For the text-containing cell, return its midpoint in [x, y] coordinate format. 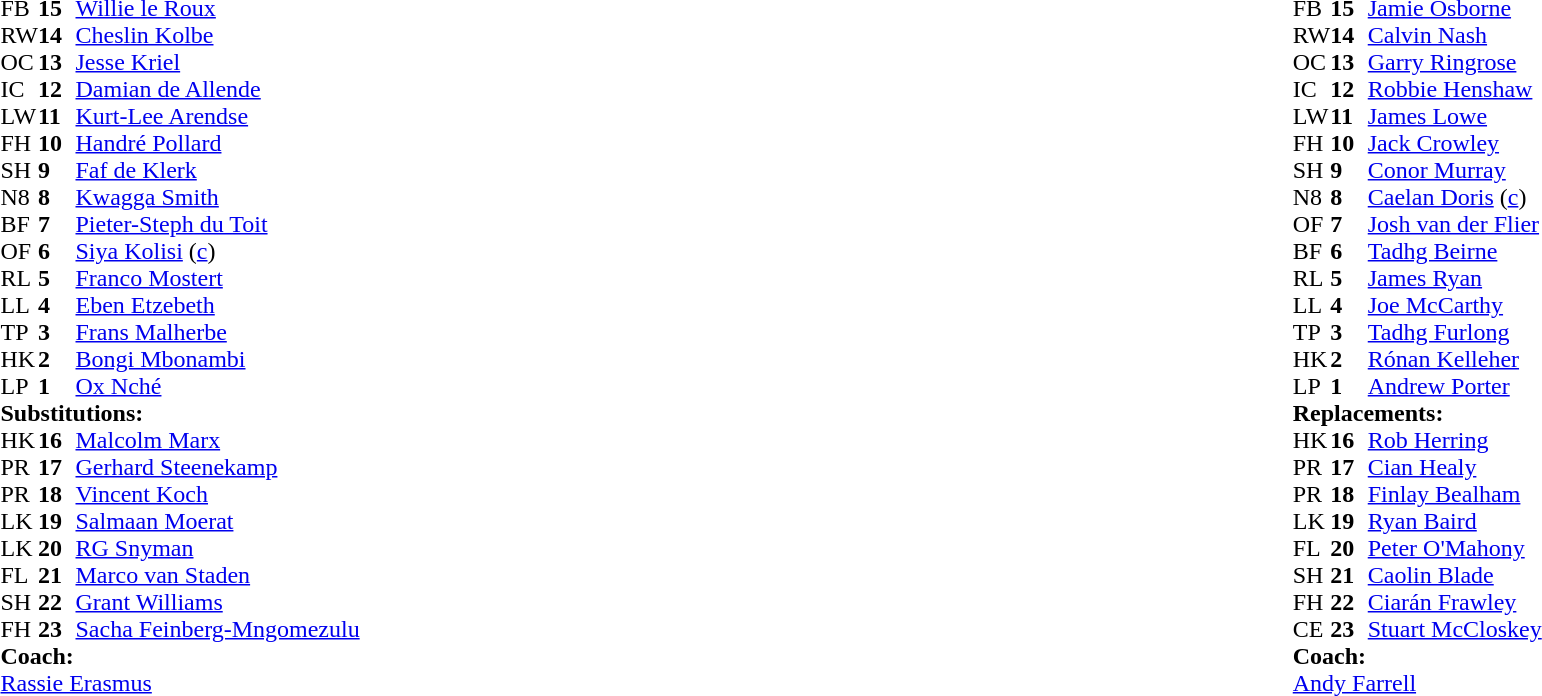
Pieter-Steph du Toit [218, 224]
Caelan Doris (c) [1455, 198]
Josh van der Flier [1455, 224]
Kwagga Smith [218, 198]
Cheslin Kolbe [218, 36]
Faf de Klerk [218, 170]
RG Snyman [218, 548]
Gerhard Steenekamp [218, 468]
Robbie Henshaw [1455, 90]
Caolin Blade [1455, 576]
Siya Kolisi (c) [218, 252]
CE [1312, 630]
Stuart McCloskey [1455, 630]
Sacha Feinberg-Mngomezulu [218, 630]
Jack Crowley [1455, 144]
Vincent Koch [218, 494]
Finlay Bealham [1455, 494]
Franco Mostert [218, 278]
Peter O'Mahony [1455, 548]
Ox Nché [218, 386]
Kurt-Lee Arendse [218, 116]
Bongi Mbonambi [218, 360]
Malcolm Marx [218, 440]
Rob Herring [1455, 440]
Joe McCarthy [1455, 306]
Garry Ringrose [1455, 62]
Replacements: [1418, 414]
Grant Williams [218, 602]
Calvin Nash [1455, 36]
Salmaan Moerat [218, 522]
Handré Pollard [218, 144]
Ryan Baird [1455, 522]
Andrew Porter [1455, 386]
Jesse Kriel [218, 62]
James Ryan [1455, 278]
Eben Etzebeth [218, 306]
Ciarán Frawley [1455, 602]
Tadhg Furlong [1455, 332]
Conor Murray [1455, 170]
Tadhg Beirne [1455, 252]
James Lowe [1455, 116]
Rónan Kelleher [1455, 360]
Cian Healy [1455, 468]
Marco van Staden [218, 576]
Frans Malherbe [218, 332]
Substitutions: [180, 414]
Damian de Allende [218, 90]
